Locate the cell with the specified text and output its (X, Y) center coordinate. 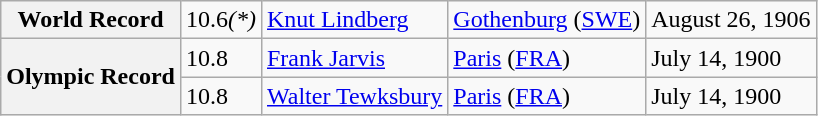
Frank Jarvis (354, 58)
Gothenburg (SWE) (547, 20)
Walter Tewksbury (354, 96)
August 26, 1906 (731, 20)
World Record (91, 20)
Olympic Record (91, 77)
10.6(*) (220, 20)
Knut Lindberg (354, 20)
